Scan for the cell matching the given text and deliver its [X, Y] coordinate at center. 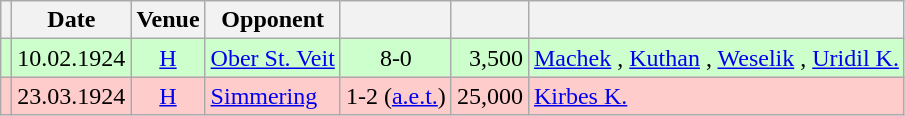
Opponent [272, 20]
Venue [168, 20]
25,000 [490, 96]
3,500 [490, 58]
Simmering [272, 96]
1-2 (a.e.t.) [396, 96]
Ober St. Veit [272, 58]
10.02.1924 [72, 58]
Kirbes K. [716, 96]
Machek , Kuthan , Weselik , Uridil K. [716, 58]
Date [72, 20]
8-0 [396, 58]
23.03.1924 [72, 96]
